Provide the (X, Y) coordinate of the cell's center where the given text is located.  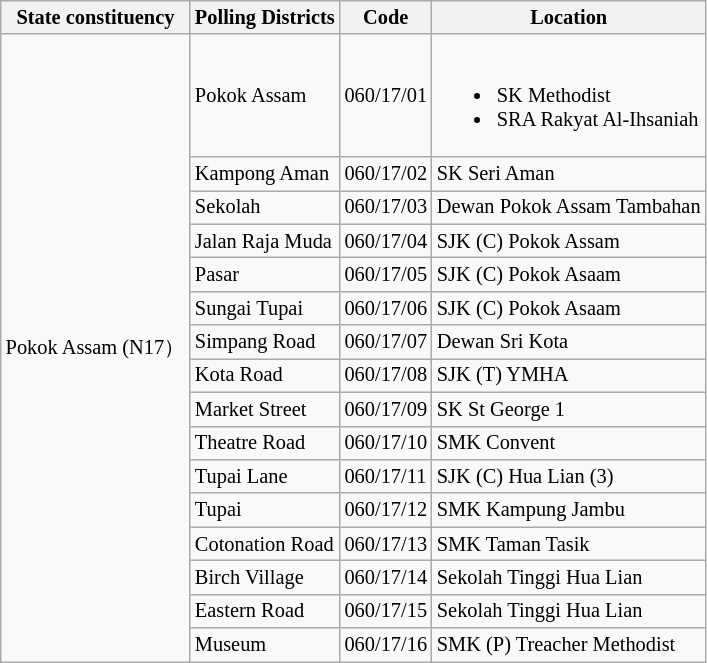
Simpang Road (265, 342)
060/17/09 (386, 409)
060/17/13 (386, 544)
SK Seri Aman (568, 173)
Pasar (265, 274)
Museum (265, 645)
Cotonation Road (265, 544)
SK St George 1 (568, 409)
Market Street (265, 409)
060/17/14 (386, 577)
Sekolah (265, 207)
Tupai (265, 510)
Theatre Road (265, 443)
State constituency (96, 17)
Dewan Pokok Assam Tambahan (568, 207)
SJK (T) YMHA (568, 375)
060/17/15 (386, 611)
060/17/03 (386, 207)
Sungai Tupai (265, 308)
SMK Kampung Jambu (568, 510)
Kota Road (265, 375)
Tupai Lane (265, 476)
Pokok Assam (265, 95)
060/17/08 (386, 375)
Polling Districts (265, 17)
060/17/12 (386, 510)
Code (386, 17)
SMK Taman Tasik (568, 544)
SMK Convent (568, 443)
060/17/01 (386, 95)
Birch Village (265, 577)
SJK (C) Pokok Assam (568, 241)
SJK (C) Hua Lian (3) (568, 476)
060/17/07 (386, 342)
Location (568, 17)
Eastern Road (265, 611)
060/17/11 (386, 476)
060/17/10 (386, 443)
060/17/02 (386, 173)
060/17/04 (386, 241)
SMK (P) Treacher Methodist (568, 645)
SK MethodistSRA Rakyat Al-Ihsaniah (568, 95)
060/17/05 (386, 274)
Dewan Sri Kota (568, 342)
Kampong Aman (265, 173)
Jalan Raja Muda (265, 241)
060/17/06 (386, 308)
060/17/16 (386, 645)
Pokok Assam (N17） (96, 348)
